Search for the cell housing the specified text and yield its (X, Y) center coordinate. 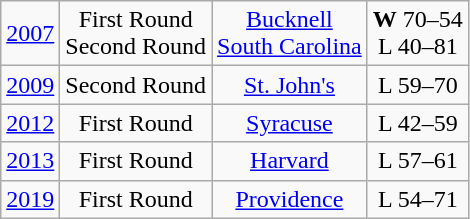
L 57–61 (418, 161)
2007 (30, 34)
Syracuse (290, 123)
L 59–70 (418, 85)
St. John's (290, 85)
2013 (30, 161)
W 70–54 L 40–81 (418, 34)
First RoundSecond Round (136, 34)
BucknellSouth Carolina (290, 34)
2009 (30, 85)
2019 (30, 199)
Harvard (290, 161)
Providence (290, 199)
L 54–71 (418, 199)
L 42–59 (418, 123)
Second Round (136, 85)
2012 (30, 123)
